For the text-containing cell, return its midpoint in [X, Y] coordinate format. 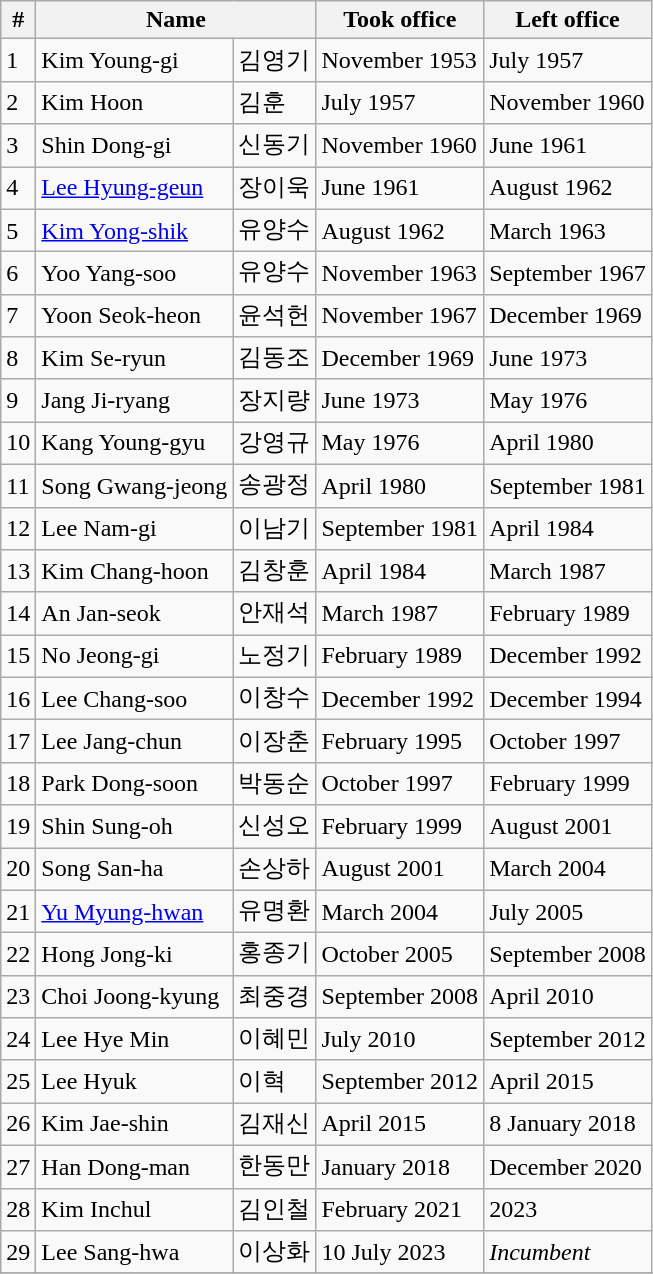
Yoo Yang-soo [134, 274]
12 [18, 528]
16 [18, 698]
Park Dong-soon [134, 784]
Hong Jong-ki [134, 954]
손상하 [274, 870]
이상화 [274, 1252]
13 [18, 572]
November 1953 [400, 60]
안재석 [274, 614]
Lee Chang-soo [134, 698]
김창훈 [274, 572]
September 1967 [568, 274]
이혜민 [274, 1040]
# [18, 20]
Lee Jang-chun [134, 742]
홍종기 [274, 954]
January 2018 [400, 1166]
14 [18, 614]
Kim Hoon [134, 102]
김동조 [274, 358]
No Jeong-gi [134, 656]
Kim Inchul [134, 1210]
An Jan-seok [134, 614]
Song Gwang-jeong [134, 486]
2023 [568, 1210]
신성오 [274, 826]
이창수 [274, 698]
Lee Hyung-geun [134, 188]
Kim Yong-shik [134, 230]
Kang Young-gyu [134, 444]
장지량 [274, 400]
November 1963 [400, 274]
이혁 [274, 1082]
Shin Dong-gi [134, 146]
Kim Chang-hoon [134, 572]
3 [18, 146]
김재신 [274, 1124]
28 [18, 1210]
9 [18, 400]
이남기 [274, 528]
Took office [400, 20]
김인철 [274, 1210]
17 [18, 742]
March 1963 [568, 230]
김영기 [274, 60]
18 [18, 784]
1 [18, 60]
10 July 2023 [400, 1252]
November 1967 [400, 316]
신동기 [274, 146]
July 2010 [400, 1040]
Kim Young-gi [134, 60]
15 [18, 656]
Song San-ha [134, 870]
27 [18, 1166]
5 [18, 230]
February 1995 [400, 742]
Han Dong-man [134, 1166]
이장춘 [274, 742]
October 2005 [400, 954]
Lee Sang-hwa [134, 1252]
April 2010 [568, 996]
Incumbent [568, 1252]
26 [18, 1124]
박동순 [274, 784]
강영규 [274, 444]
February 2021 [400, 1210]
19 [18, 826]
노정기 [274, 656]
Lee Hye Min [134, 1040]
20 [18, 870]
김훈 [274, 102]
Choi Joong-kyung [134, 996]
December 1994 [568, 698]
23 [18, 996]
11 [18, 486]
Yu Myung-hwan [134, 912]
Jang Ji-ryang [134, 400]
25 [18, 1082]
Kim Jae-shin [134, 1124]
윤석헌 [274, 316]
장이욱 [274, 188]
Shin Sung-oh [134, 826]
10 [18, 444]
한동만 [274, 1166]
July 2005 [568, 912]
29 [18, 1252]
8 January 2018 [568, 1124]
Yoon Seok-heon [134, 316]
4 [18, 188]
8 [18, 358]
Lee Hyuk [134, 1082]
2 [18, 102]
24 [18, 1040]
6 [18, 274]
Kim Se-ryun [134, 358]
22 [18, 954]
Name [176, 20]
Lee Nam-gi [134, 528]
유명환 [274, 912]
최중경 [274, 996]
송광정 [274, 486]
21 [18, 912]
December 2020 [568, 1166]
Left office [568, 20]
7 [18, 316]
